Detect which cell encompasses the target text, then output its [X, Y] center coordinate. 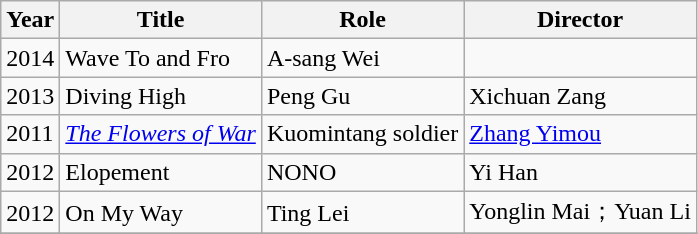
The Flowers of War [161, 134]
2013 [30, 96]
Kuomintang soldier [362, 134]
Elopement [161, 172]
Director [580, 20]
Peng Gu [362, 96]
Diving High [161, 96]
On My Way [161, 212]
Ting Lei [362, 212]
Wave To and Fro [161, 58]
Title [161, 20]
Zhang Yimou [580, 134]
Year [30, 20]
Role [362, 20]
2011 [30, 134]
Yonglin Mai；Yuan Li [580, 212]
A-sang Wei [362, 58]
NONO [362, 172]
Xichuan Zang [580, 96]
2014 [30, 58]
Yi Han [580, 172]
